For the text-containing cell, return its midpoint in (X, Y) coordinate format. 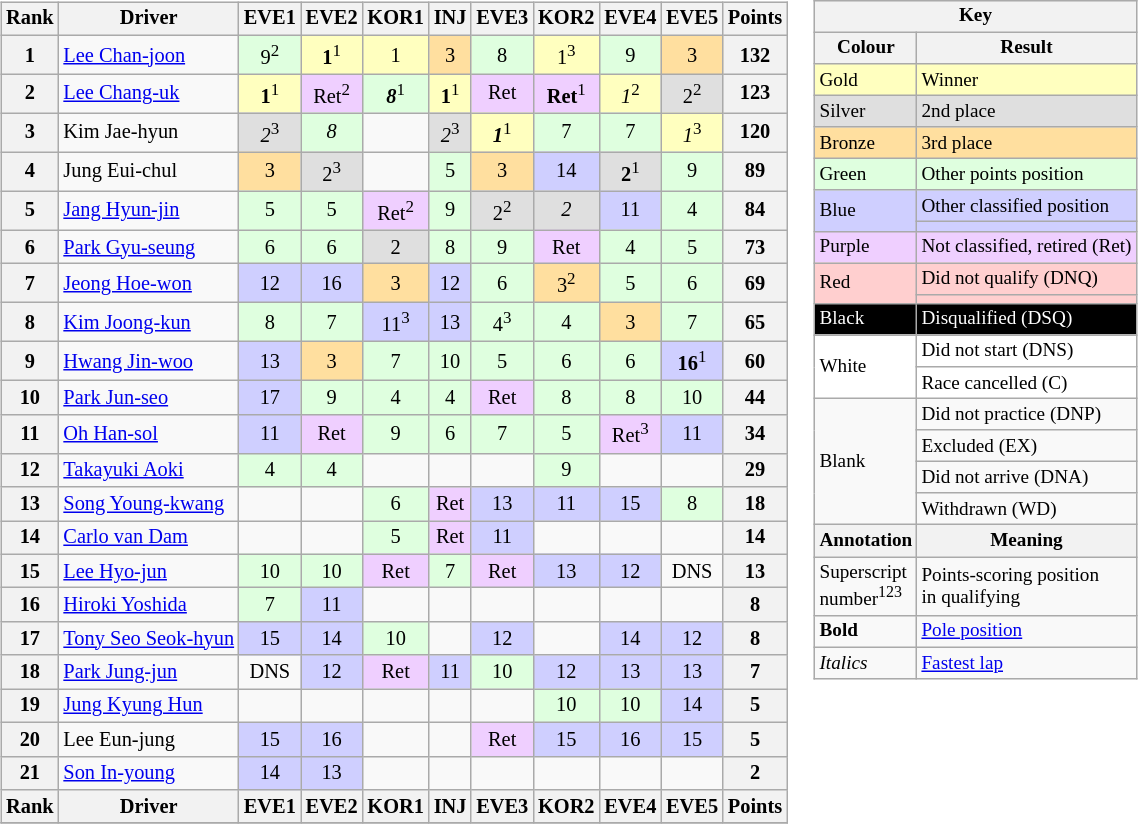
20 (30, 739)
Fastest lap (1026, 663)
Bronze (866, 143)
Kim Jae-hyun (149, 132)
Points-scoring positionin qualifying (1026, 586)
Black (866, 319)
Did not practice (DNP) (1026, 414)
43 (502, 322)
69 (755, 284)
Superscriptnumber123 (866, 586)
2nd place (1026, 111)
Song Young-kwang (149, 504)
65 (755, 322)
Lee Chan-joon (149, 54)
123 (755, 94)
Ret1 (566, 94)
73 (755, 247)
120 (755, 132)
Tony Seo Seok-hyun (149, 638)
Race cancelled (C) (1026, 383)
Park Gyu-seung (149, 247)
Park Jung-jun (149, 672)
113 (395, 322)
84 (755, 210)
Green (866, 175)
Lee Hyo-jun (149, 571)
Kim Joong-kun (149, 322)
Hwang Jin-woo (149, 362)
92 (270, 54)
Did not qualify (DNQ) (1026, 279)
Pole position (1026, 632)
Hiroki Yoshida (149, 605)
132 (755, 54)
Did not start (DNS) (1026, 351)
Result (1026, 48)
Takayuki Aoki (149, 470)
Jeong Hoe-won (149, 284)
Gold (866, 80)
19 (30, 706)
Meaning (1026, 541)
Colour (866, 48)
Bold (866, 632)
Red (866, 284)
161 (692, 362)
Son In-young (149, 773)
Annotation (866, 541)
Blue (866, 210)
Excluded (EX) (1026, 446)
Winner (1026, 80)
Not classified, retired (Ret) (1026, 247)
34 (755, 434)
Silver (866, 111)
Blank (866, 462)
Italics (866, 663)
60 (755, 362)
Disqualified (DSQ) (1026, 319)
Park Jun-seo (149, 398)
81 (395, 94)
89 (755, 172)
Jung Eui-chul (149, 172)
Withdrawn (WD) (1026, 509)
Carlo van Dam (149, 537)
Other points position (1026, 175)
White (866, 366)
Other classified position (1026, 206)
29 (755, 470)
Jung Kyung Hun (149, 706)
Key (976, 16)
44 (755, 398)
Lee Chang-uk (149, 94)
Oh Han-sol (149, 434)
Ret3 (630, 434)
32 (566, 284)
Purple (866, 247)
Did not arrive (DNA) (1026, 478)
3rd place (1026, 143)
Jang Hyun-jin (149, 210)
Lee Eun-jung (149, 739)
